Identify which cell holds the provided text, then report its (X, Y) central coordinate. 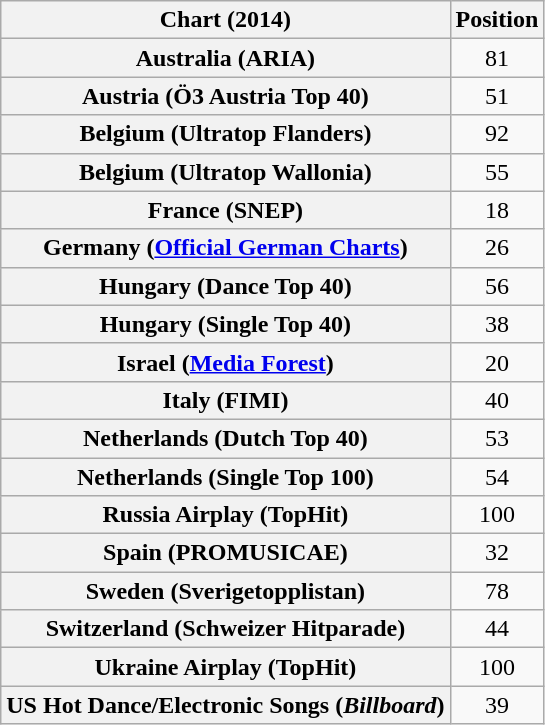
Russia Airplay (TopHit) (226, 515)
Italy (FIMI) (226, 400)
32 (497, 553)
Belgium (Ultratop Wallonia) (226, 172)
Hungary (Dance Top 40) (226, 286)
Israel (Media Forest) (226, 362)
81 (497, 58)
53 (497, 438)
France (SNEP) (226, 210)
Chart (2014) (226, 20)
Position (497, 20)
20 (497, 362)
Austria (Ö3 Austria Top 40) (226, 96)
44 (497, 629)
39 (497, 705)
26 (497, 248)
Belgium (Ultratop Flanders) (226, 134)
40 (497, 400)
78 (497, 591)
US Hot Dance/Electronic Songs (Billboard) (226, 705)
Spain (PROMUSICAE) (226, 553)
Australia (ARIA) (226, 58)
55 (497, 172)
54 (497, 477)
Netherlands (Dutch Top 40) (226, 438)
92 (497, 134)
Ukraine Airplay (TopHit) (226, 667)
Switzerland (Schweizer Hitparade) (226, 629)
51 (497, 96)
56 (497, 286)
Hungary (Single Top 40) (226, 324)
38 (497, 324)
Sweden (Sverigetopplistan) (226, 591)
Netherlands (Single Top 100) (226, 477)
18 (497, 210)
Germany (Official German Charts) (226, 248)
